Output the (x, y) coordinate of the center of the cell containing the given text.  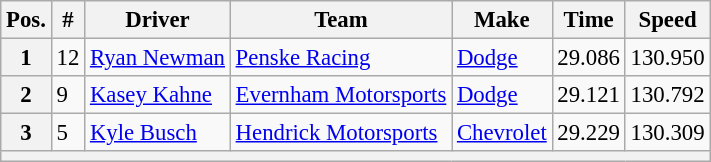
Pos. (26, 20)
Kyle Busch (158, 133)
5 (68, 133)
29.086 (588, 58)
1 (26, 58)
3 (26, 133)
29.121 (588, 95)
2 (26, 95)
Penske Racing (340, 58)
Ryan Newman (158, 58)
130.309 (668, 133)
Time (588, 20)
Evernham Motorsports (340, 95)
Team (340, 20)
12 (68, 58)
9 (68, 95)
Chevrolet (502, 133)
# (68, 20)
Speed (668, 20)
Make (502, 20)
Driver (158, 20)
130.792 (668, 95)
Kasey Kahne (158, 95)
Hendrick Motorsports (340, 133)
29.229 (588, 133)
130.950 (668, 58)
